Scan for the cell matching the given text and deliver its (X, Y) coordinate at center. 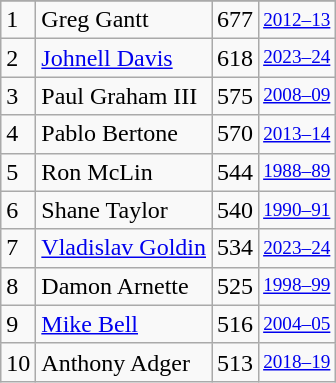
Paul Graham III (124, 96)
Greg Gantt (124, 20)
6 (18, 210)
5 (18, 172)
Pablo Bertone (124, 134)
8 (18, 286)
2018–19 (297, 362)
Johnell Davis (124, 58)
516 (236, 324)
2 (18, 58)
2012–13 (297, 20)
2008–09 (297, 96)
Shane Taylor (124, 210)
525 (236, 286)
3 (18, 96)
1998–99 (297, 286)
9 (18, 324)
544 (236, 172)
2013–14 (297, 134)
534 (236, 248)
1 (18, 20)
Ron McLin (124, 172)
Anthony Adger (124, 362)
2004–05 (297, 324)
1988–89 (297, 172)
Damon Arnette (124, 286)
10 (18, 362)
540 (236, 210)
618 (236, 58)
575 (236, 96)
Vladislav Goldin (124, 248)
677 (236, 20)
7 (18, 248)
Mike Bell (124, 324)
570 (236, 134)
513 (236, 362)
1990–91 (297, 210)
4 (18, 134)
